Find where the given text appears and provide that cell's center as (X, Y) coordinate. 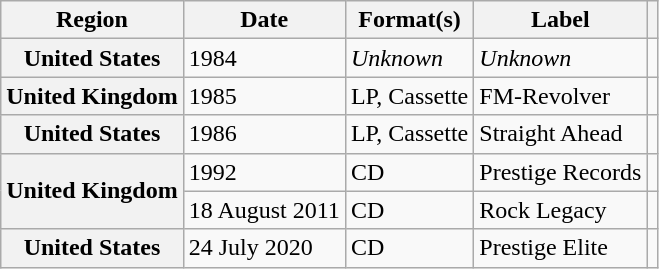
1985 (264, 96)
FM-Revolver (560, 96)
Prestige Elite (560, 248)
1992 (264, 172)
24 July 2020 (264, 248)
1986 (264, 134)
Rock Legacy (560, 210)
Region (92, 20)
Straight Ahead (560, 134)
Label (560, 20)
Date (264, 20)
1984 (264, 58)
Prestige Records (560, 172)
Format(s) (409, 20)
18 August 2011 (264, 210)
